Scan for the cell matching the given text and deliver its [X, Y] coordinate at center. 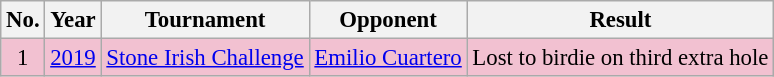
No. [23, 20]
Result [620, 20]
Opponent [388, 20]
Emilio Cuartero [388, 58]
Lost to birdie on third extra hole [620, 58]
Tournament [205, 20]
2019 [73, 58]
Stone Irish Challenge [205, 58]
1 [23, 58]
Year [73, 20]
